Capture the cell that displays the provided text and extract its (X, Y) central coordinate. 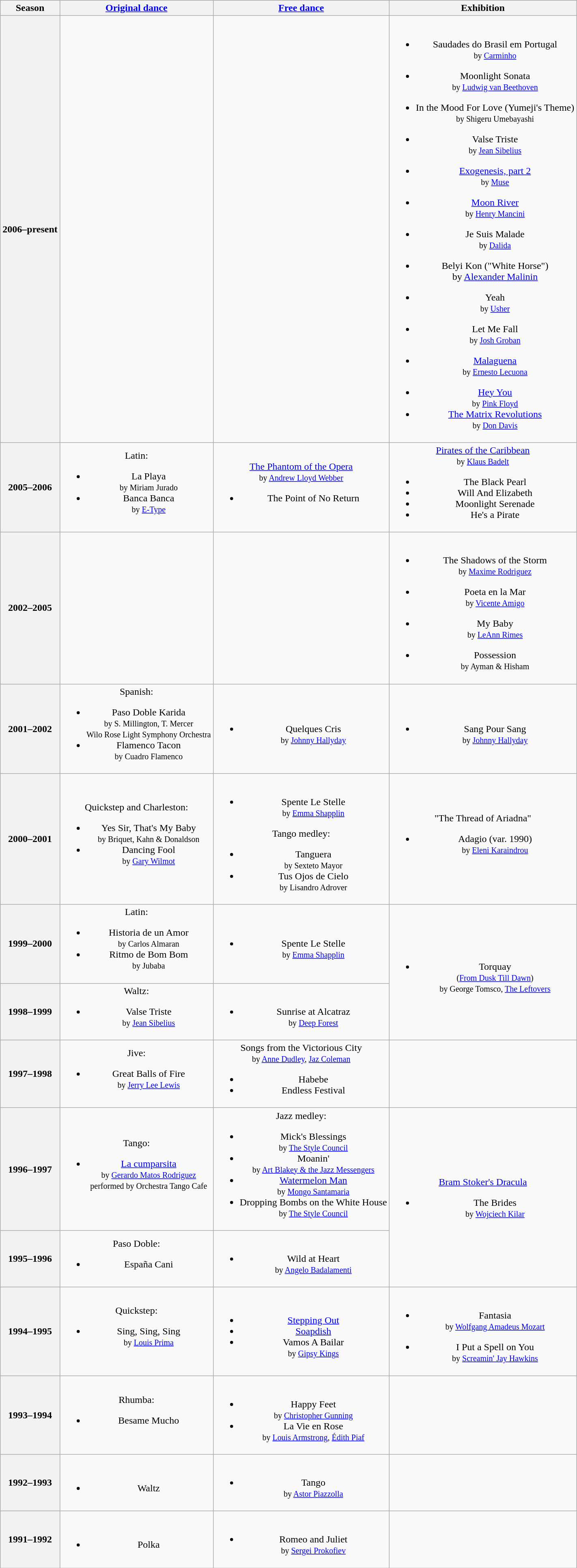
1997–1998 (30, 1074)
2006–present (30, 229)
Rhumba:Besame Mucho (136, 1415)
2001–2002 (30, 728)
Sunrise at Alcatraz by Deep Forest (301, 1012)
2002–2005 (30, 608)
1992–1993 (30, 1483)
The Shadows of the Storm by Maxime Rodriguez Poeta en la Mar by Vicente Amigo My Baby by LeAnn Rimes Possession by Ayman & Hisham (483, 608)
Wild at Heart by Angelo Badalamenti (301, 1259)
1994–1995 (30, 1331)
Quickstep and Charleston:Yes Sir, That's My Baby by Briquet, Kahn & Donaldson Dancing Fool by Gary Wilmot (136, 839)
Happy Feet by Christopher Gunning La Vie en Rose by Louis Armstrong, Édith Piaf (301, 1415)
Latin:La Playa by Miriam Jurado Banca Banca by E-Type (136, 488)
Spente Le Stelle by Emma Shapplin (301, 944)
Quickstep:Sing, Sing, Sing by Louis Prima (136, 1331)
Tango:La cumparsita by Gerardo Matos Rodriguez performed by Orchestra Tango Cafe (136, 1169)
Songs from the Victorious City by Anne Dudley, Jaz Coleman HabebeEndless Festival (301, 1074)
Jive:Great Balls of Fire by Jerry Lee Lewis (136, 1074)
1995–1996 (30, 1259)
Waltz:Valse Triste by Jean Sibelius (136, 1012)
Sang Pour Sang by Johnny Hallyday (483, 728)
2000–2001 (30, 839)
Paso Doble:España Cani (136, 1259)
1999–2000 (30, 944)
Waltz (136, 1483)
Bram Stoker's DraculaThe Brides by Wojciech Kilar (483, 1197)
Fantasia by Wolfgang Amadeus Mozart I Put a Spell on You by Screamin' Jay Hawkins (483, 1331)
Exhibition (483, 8)
1991–1992 (30, 1540)
"The Thread of Ariadna"Adagio (var. 1990) by Eleni Karaindrou (483, 839)
Season (30, 8)
Original dance (136, 8)
Spanish:Paso Doble Karida by S. Millington, T. Mercer Wilo Rose Light Symphony Orchestra Flamenco Tacon by Cuadro Flamenco (136, 728)
Quelques Cris by Johnny Hallyday (301, 728)
Spente Le Stelle by Emma Shapplin Tango medley:Tanguera by Sexteto Mayor Tus Ojos de Cielo by Lisandro Adrover (301, 839)
Tango by Astor Piazzolla (301, 1483)
Latin:Historia de un Amor by Carlos Almaran Ritmo de Bom Bom by Jubaba (136, 944)
Free dance (301, 8)
Romeo and Juliet by Sergei Prokofiev (301, 1540)
1993–1994 (30, 1415)
2005–2006 (30, 488)
1996–1997 (30, 1169)
1998–1999 (30, 1012)
Polka (136, 1540)
Pirates of the Caribbean by Klaus Badelt The Black PearlWill And ElizabethMoonlight SerenadeHe's a Pirate (483, 488)
Stepping OutSoapdishVamos A Bailar by Gipsy Kings (301, 1331)
The Phantom of the Opera by Andrew Lloyd Webber The Point of No Return (301, 488)
Torquay (From Dusk Till Dawn) by George Tomsco, The Leftovers (483, 972)
